Provide the (x, y) coordinate of the cell's center where the given text is located.  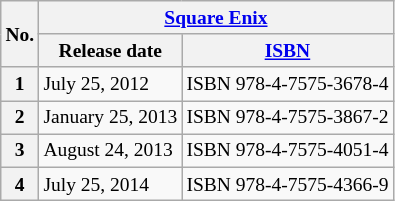
No. (20, 34)
3 (20, 150)
August 24, 2013 (110, 150)
ISBN 978-4-7575-4366-9 (288, 184)
July 25, 2012 (110, 84)
July 25, 2014 (110, 184)
ISBN 978-4-7575-4051-4 (288, 150)
Release date (110, 50)
2 (20, 118)
4 (20, 184)
ISBN (288, 50)
ISBN 978-4-7575-3678-4 (288, 84)
Square Enix (216, 18)
1 (20, 84)
ISBN 978-4-7575-3867-2 (288, 118)
January 25, 2013 (110, 118)
